From the cell containing the given text, extract its center point as [X, Y] coordinate. 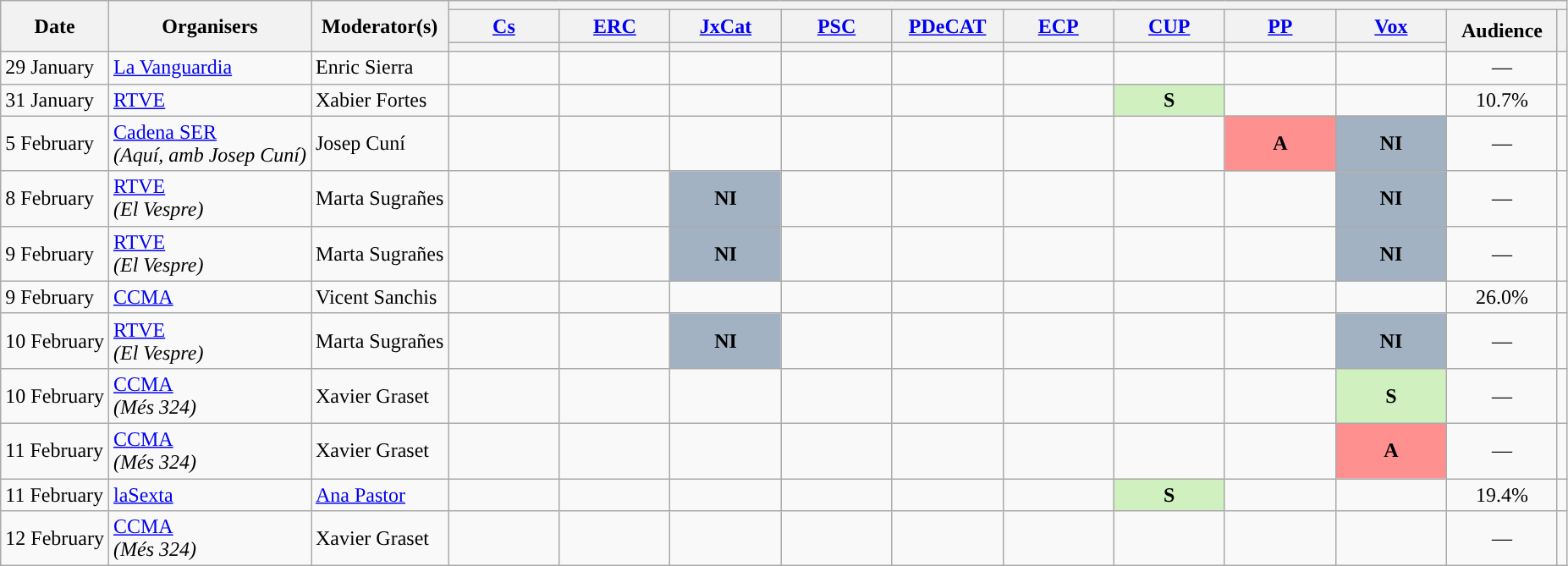
Cadena SER(Aquí, amb Josep Cuní) [210, 144]
8 February [55, 198]
26.0% [1501, 297]
Vox [1391, 26]
Xabier Fortes [380, 100]
Audience [1501, 30]
ERC [614, 26]
Josep Cuní [380, 144]
5 February [55, 144]
Ana Pastor [380, 495]
JxCat [726, 26]
Date [55, 26]
PDeCAT [948, 26]
CUP [1169, 26]
Cs [504, 26]
Organisers [210, 26]
CCMA [210, 297]
Moderator(s) [380, 26]
PP [1279, 26]
PSC [836, 26]
Vicent Sanchis [380, 297]
La Vanguardia [210, 68]
29 January [55, 68]
19.4% [1501, 495]
ECP [1058, 26]
Enric Sierra [380, 68]
laSexta [210, 495]
10.7% [1501, 100]
12 February [55, 538]
31 January [55, 100]
RTVE [210, 100]
